Detect which cell encompasses the target text, then output its (x, y) center coordinate. 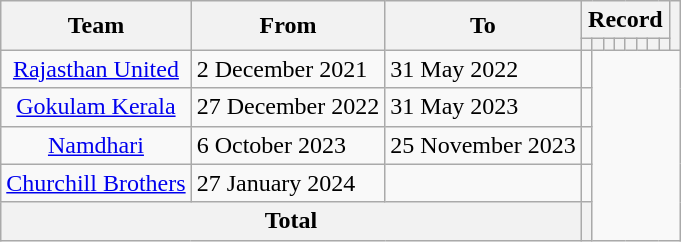
27 January 2024 (288, 183)
From (288, 26)
To (483, 26)
Team (96, 26)
Churchill Brothers (96, 183)
31 May 2022 (483, 69)
25 November 2023 (483, 145)
6 October 2023 (288, 145)
27 December 2022 (288, 107)
Record (625, 20)
Total (291, 221)
2 December 2021 (288, 69)
Rajasthan United (96, 69)
31 May 2023 (483, 107)
Namdhari (96, 145)
Gokulam Kerala (96, 107)
